Output the (x, y) coordinate of the center of the cell containing the given text.  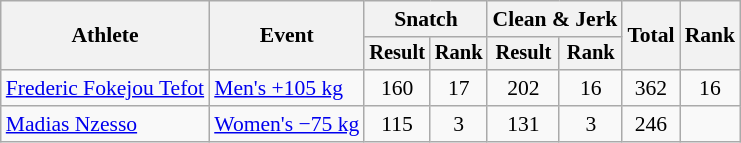
Snatch (426, 19)
Clean & Jerk (554, 19)
115 (397, 124)
Madias Nzesso (105, 124)
202 (523, 88)
362 (650, 88)
Men's +105 kg (286, 88)
Frederic Fokejou Tefot (105, 88)
246 (650, 124)
Total (650, 36)
17 (459, 88)
131 (523, 124)
160 (397, 88)
Athlete (105, 36)
Women's −75 kg (286, 124)
Event (286, 36)
